From the cell containing the given text, extract its center point as [x, y] coordinate. 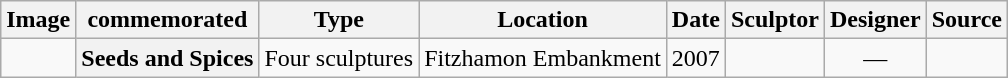
Fitzhamon Embankment [543, 58]
2007 [696, 58]
Image [38, 20]
— [875, 58]
Source [966, 20]
Date [696, 20]
Four sculptures [339, 58]
Type [339, 20]
Location [543, 20]
Sculptor [774, 20]
Designer [875, 20]
commemorated [168, 20]
Seeds and Spices [168, 58]
